For the text-containing cell, return its midpoint in [x, y] coordinate format. 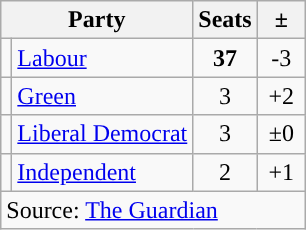
Liberal Democrat [102, 134]
± [281, 20]
+2 [281, 96]
-3 [281, 58]
Green [102, 96]
2 [225, 172]
Independent [102, 172]
Seats [225, 20]
±0 [281, 134]
37 [225, 58]
+1 [281, 172]
Source: The Guardian [154, 210]
Labour [102, 58]
Party [97, 20]
